Extract the (X, Y) coordinate from the center of the cell holding the provided text.  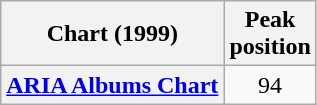
Chart (1999) (112, 34)
ARIA Albums Chart (112, 85)
94 (270, 85)
Peakposition (270, 34)
